Detect which cell encompasses the target text, then output its (X, Y) center coordinate. 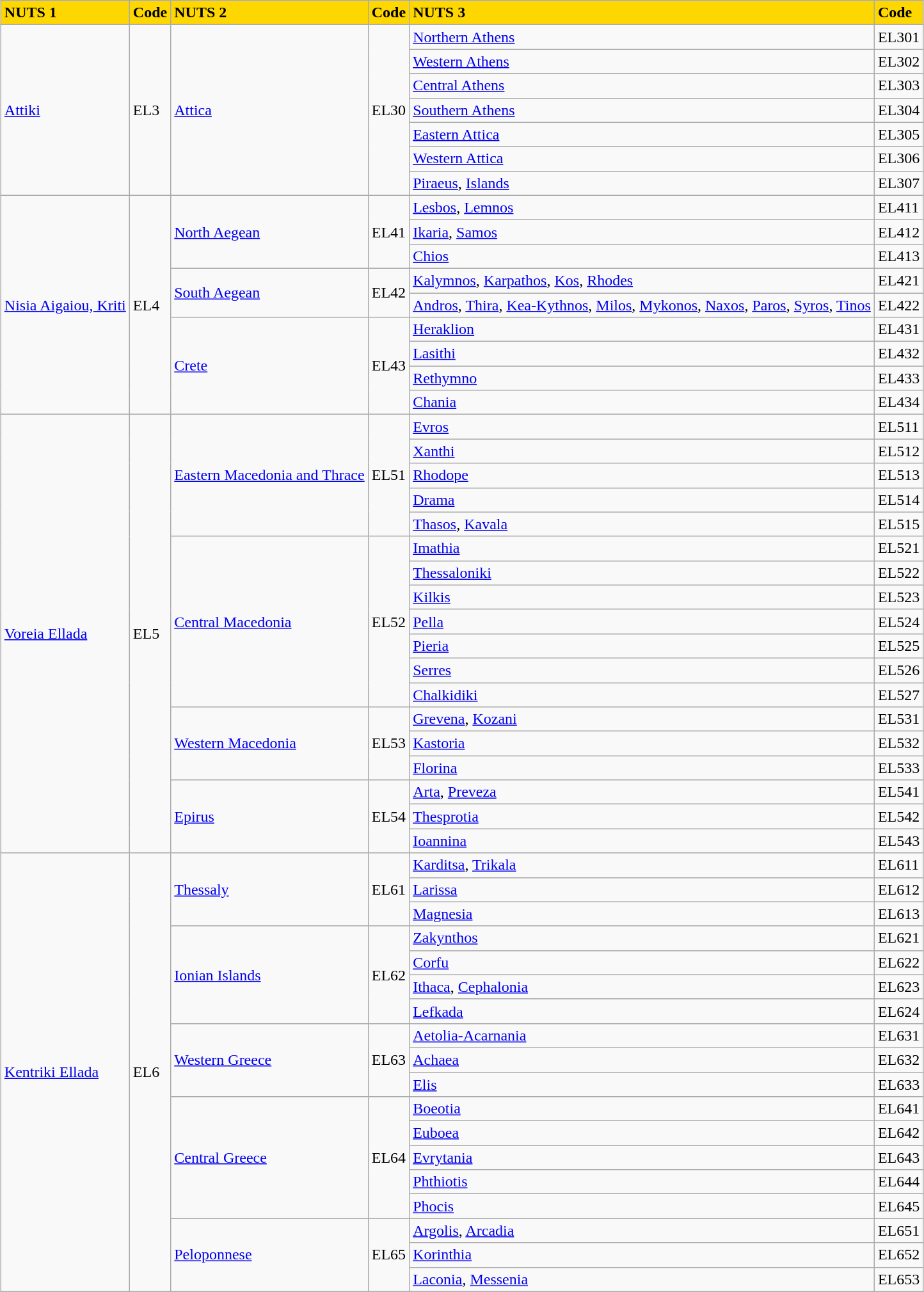
EL621 (898, 938)
Eastern Macedonia and Thrace (269, 475)
Ioannina (642, 841)
Phocis (642, 1206)
EL3 (150, 110)
EL6 (150, 1073)
EL41 (388, 232)
Laconia, Messenia (642, 1279)
EL522 (898, 573)
EL61 (388, 889)
Korinthia (642, 1255)
Zakynthos (642, 938)
Kentriki Ellada (65, 1073)
EL5 (150, 634)
EL431 (898, 330)
Drama (642, 500)
EL433 (898, 378)
EL542 (898, 817)
EL612 (898, 889)
EL613 (898, 914)
Heraklion (642, 330)
EL421 (898, 280)
EL63 (388, 1060)
Rethymno (642, 378)
Attiki (65, 110)
Thessaloniki (642, 573)
EL523 (898, 597)
Ikaria, Samos (642, 232)
EL532 (898, 744)
Western Athens (642, 61)
EL543 (898, 841)
EL653 (898, 1279)
EL642 (898, 1133)
Central Macedonia (269, 621)
Boeotia (642, 1109)
Argolis, Arcadia (642, 1231)
EL513 (898, 475)
EL521 (898, 548)
EL303 (898, 86)
Southern Athens (642, 110)
EL512 (898, 451)
Lasithi (642, 354)
EL624 (898, 1011)
Kalymnos, Karpathos, Kos, Rhodes (642, 280)
EL633 (898, 1085)
Western Greece (269, 1060)
EL434 (898, 403)
NUTS 1 (65, 13)
EL641 (898, 1109)
Elis (642, 1085)
Chania (642, 403)
Northern Athens (642, 37)
Evros (642, 427)
EL52 (388, 621)
EL525 (898, 646)
Kastoria (642, 744)
EL51 (388, 475)
EL631 (898, 1035)
Nisia Aigaiou, Kriti (65, 305)
Achaea (642, 1060)
Aetolia-Acarnania (642, 1035)
EL514 (898, 500)
EL307 (898, 183)
North Aegean (269, 232)
Phthiotis (642, 1182)
EL611 (898, 865)
EL623 (898, 987)
EL422 (898, 305)
EL301 (898, 37)
Epirus (269, 817)
EL632 (898, 1060)
Pella (642, 621)
Voreia Ellada (65, 634)
Andros, Thira, Kea-Kythnos, Milos, Mykonos, Naxos, Paros, Syros, Tinos (642, 305)
Crete (269, 366)
EL302 (898, 61)
EL304 (898, 110)
EL4 (150, 305)
EL42 (388, 292)
Pieria (642, 646)
EL432 (898, 354)
EL652 (898, 1255)
Evrytania (642, 1158)
Imathia (642, 548)
Karditsa, Trikala (642, 865)
Chios (642, 256)
EL644 (898, 1182)
Western Attica (642, 159)
Central Greece (269, 1158)
Grevena, Kozani (642, 719)
Euboea (642, 1133)
Serres (642, 670)
NUTS 3 (642, 13)
Ithaca, Cephalonia (642, 987)
EL413 (898, 256)
NUTS 2 (269, 13)
EL64 (388, 1158)
Attica (269, 110)
EL412 (898, 232)
EL411 (898, 207)
Arta, Preveza (642, 792)
Lefkada (642, 1011)
Magnesia (642, 914)
EL524 (898, 621)
South Aegean (269, 292)
EL515 (898, 524)
Thasos, Kavala (642, 524)
Eastern Attica (642, 134)
Chalkidiki (642, 694)
Central Athens (642, 86)
Kilkis (642, 597)
EL65 (388, 1255)
EL53 (388, 744)
EL306 (898, 159)
EL531 (898, 719)
EL541 (898, 792)
Lesbos, Lemnos (642, 207)
Peloponnese (269, 1255)
Thessaly (269, 889)
EL30 (388, 110)
Corfu (642, 962)
EL43 (388, 366)
EL305 (898, 134)
Larissa (642, 889)
EL643 (898, 1158)
EL511 (898, 427)
EL622 (898, 962)
Rhodope (642, 475)
Western Macedonia (269, 744)
EL533 (898, 768)
EL651 (898, 1231)
Piraeus, Islands (642, 183)
EL526 (898, 670)
Thesprotia (642, 817)
EL62 (388, 975)
EL527 (898, 694)
Xanthi (642, 451)
Florina (642, 768)
EL645 (898, 1206)
Ionian Islands (269, 975)
EL54 (388, 817)
